From the cell containing the given text, extract its center point as [x, y] coordinate. 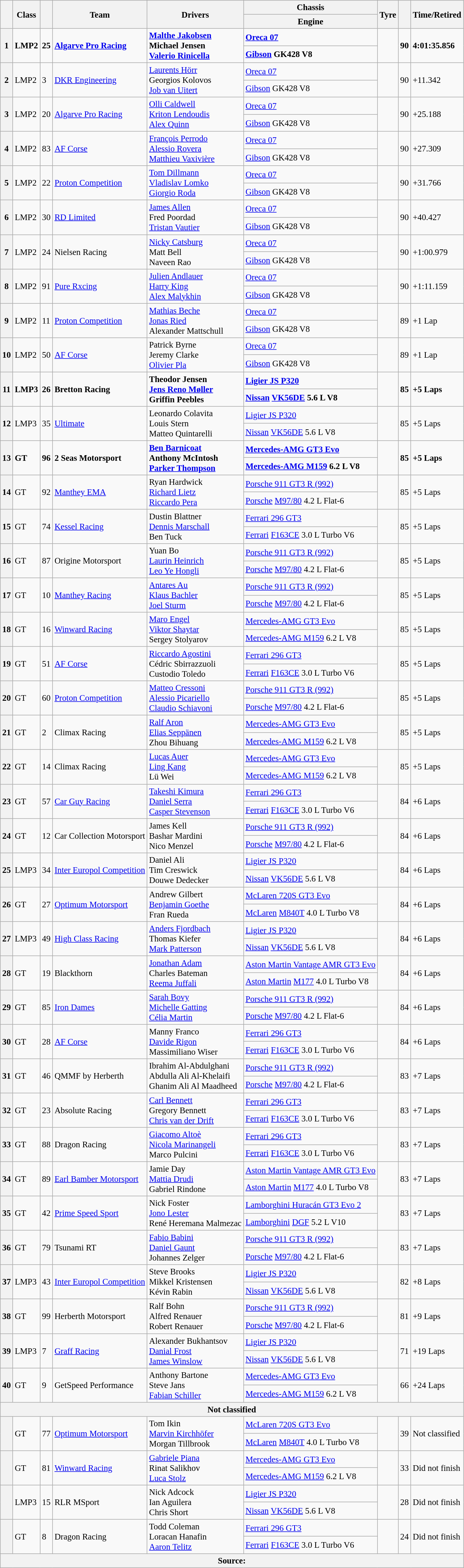
Car Collection Motorsport [100, 836]
GetSpeed Performance [100, 1385]
Giacomo Altoè Nicola Marinangeli Marco Pulcini [195, 1145]
87 [46, 561]
Absolute Racing [100, 1111]
Anthony Bartone Steve Jans Fabian Schiller [195, 1385]
François Perrodo Alessio Rovera Matthieu Vaxivière [195, 149]
74 [46, 526]
Laurents Hörr Georgios Kolovos Job van Uitert [195, 80]
99 [46, 1316]
49 [46, 939]
Prime Speed Sport [100, 1213]
Todd Coleman Loracan Hanafin Aaron Telitz [195, 1537]
Jonathan Adam Charles Bateman Reema Juffali [195, 973]
+24 Laps [437, 1385]
+9 Laps [437, 1316]
Nicky Catsburg Matt Bell Naveen Rao [195, 252]
Ralf Bohn Alfred Renauer Robert Renauer [195, 1316]
Antares Au Klaus Bachler Joel Sturm [195, 595]
Lucas Auer Ling Kang Lü Wei [195, 767]
+1:00.979 [437, 252]
43 [46, 1282]
82 [405, 1282]
Jamie Day Mattia Drudi Gabriel Rindone [195, 1179]
Julien Andlauer Harry King Alex Malykhin [195, 286]
+8 Laps [437, 1282]
Earl Bamber Motorsport [100, 1179]
Yuan Bo Laurin Heinrich Leo Ye Hongli [195, 561]
4:01:35.856 [437, 46]
Daniel Ali Tim Creswick Douwe Dedecker [195, 870]
QMMF by Herberth [100, 1076]
Riccardo Agostini Cédric Sbirrazzuoli Custodio Toledo [195, 664]
Car Guy Racing [100, 801]
18 [7, 630]
36 [7, 1248]
High Class Racing [100, 939]
51 [46, 664]
Time/Retired [437, 14]
38 [7, 1316]
Tom Ikin Marvin Kirchhöfer Morgan Tillbrook [195, 1433]
42 [46, 1213]
Graff Racing [100, 1351]
46 [46, 1076]
Ben Barnicoat Anthony McIntosh Parker Thompson [195, 458]
Sarah Bovy Michelle Gatting Célia Martin [195, 1007]
Iron Dames [100, 1007]
37 [7, 1282]
DKR Engineering [100, 80]
Matteo Cressoni Alessio Picariello Claudio Schiavoni [195, 698]
1 [7, 46]
Leonardo Colavita Louis Stern Matteo Quintarelli [195, 424]
Blackthorn [100, 973]
Dustin Blattner Dennis Marschall Ben Tuck [195, 526]
92 [46, 492]
4 [7, 149]
Steve Brooks Mikkel Kristensen Kévin Rabin [195, 1282]
Manny Franco Davide Rigon Massimiliano Wiser [195, 1042]
+11.342 [437, 80]
Patrick Byrne Jeremy Clarke Olivier Pla [195, 355]
Ultimate [100, 424]
Manthey Racing [100, 595]
Malthe Jakobsen Michael Jensen Valerio Rinicella [195, 46]
Carl Bennett Gregory Bennett Chris van der Drift [195, 1111]
Nick Adcock Ian Aguilera Chris Short [195, 1502]
Ralf Aron Elias Seppänen Zhou Bihuang [195, 733]
Origine Motorsport [100, 561]
Nielsen Racing [100, 252]
Maro Engel Viktor Shaytar Sergey Stolyarov [195, 630]
James Allen Fred Poordad Tristan Vautier [195, 217]
32 [7, 1111]
Anders Fjordbach Thomas Kiefer Mark Patterson [195, 939]
21 [7, 733]
77 [46, 1433]
29 [7, 1007]
RLR MSport [100, 1502]
Chassis [311, 7]
50 [46, 355]
Fabio Babini Daniel Gaunt Johannes Zelger [195, 1248]
+1:11.159 [437, 286]
Alexander Bukhantsov Danial Frost James Winslow [195, 1351]
91 [46, 286]
Source: [232, 1561]
Ryan Hardwick Richard Lietz Riccardo Pera [195, 492]
13 [7, 458]
57 [46, 801]
Drivers [195, 14]
+25.188 [437, 114]
Theodor Jensen Jens Reno Møller Griffin Peebles [195, 389]
88 [46, 1145]
Kessel Racing [100, 526]
Bretton Racing [100, 389]
Manthey EMA [100, 492]
+31.766 [437, 183]
Lamborghini DGF 5.2 L V10 [311, 1222]
60 [46, 698]
31 [7, 1076]
Class [26, 14]
5 [7, 183]
40 [7, 1385]
2 Seas Motorsport [100, 458]
66 [405, 1385]
Ibrahim Al-Abdulghani Abdulla Ali Al-Khelaifi Ghanim Ali Al Maadheed [195, 1076]
Tom Dillmann Vladislav Lomko Giorgio Roda [195, 183]
Herberth Motorsport [100, 1316]
Andrew Gilbert Benjamin Goethe Fran Rueda [195, 904]
6 [7, 217]
James Kell Bashar Mardini Nico Menzel [195, 836]
Nick Foster Jono Lester René Heremana Malmezac [195, 1213]
96 [46, 458]
Tsunami RT [100, 1248]
Lamborghini Huracán GT3 Evo 2 [311, 1205]
Tyre [388, 14]
71 [405, 1351]
Engine [311, 22]
+40.427 [437, 217]
17 [7, 595]
Pure Rxcing [100, 286]
79 [46, 1248]
Olli Caldwell Kriton Lendoudis Alex Quinn [195, 114]
+27.309 [437, 149]
Gabriele Piana Rinat Salikhov Luca Stolz [195, 1468]
RD Limited [100, 217]
Mathias Beche Jonas Ried Alexander Mattschull [195, 321]
Takeshi Kimura Daniel Serra Casper Stevenson [195, 801]
Team [100, 14]
+19 Laps [437, 1351]
